Extract the [x, y] coordinate from the center of the cell holding the provided text.  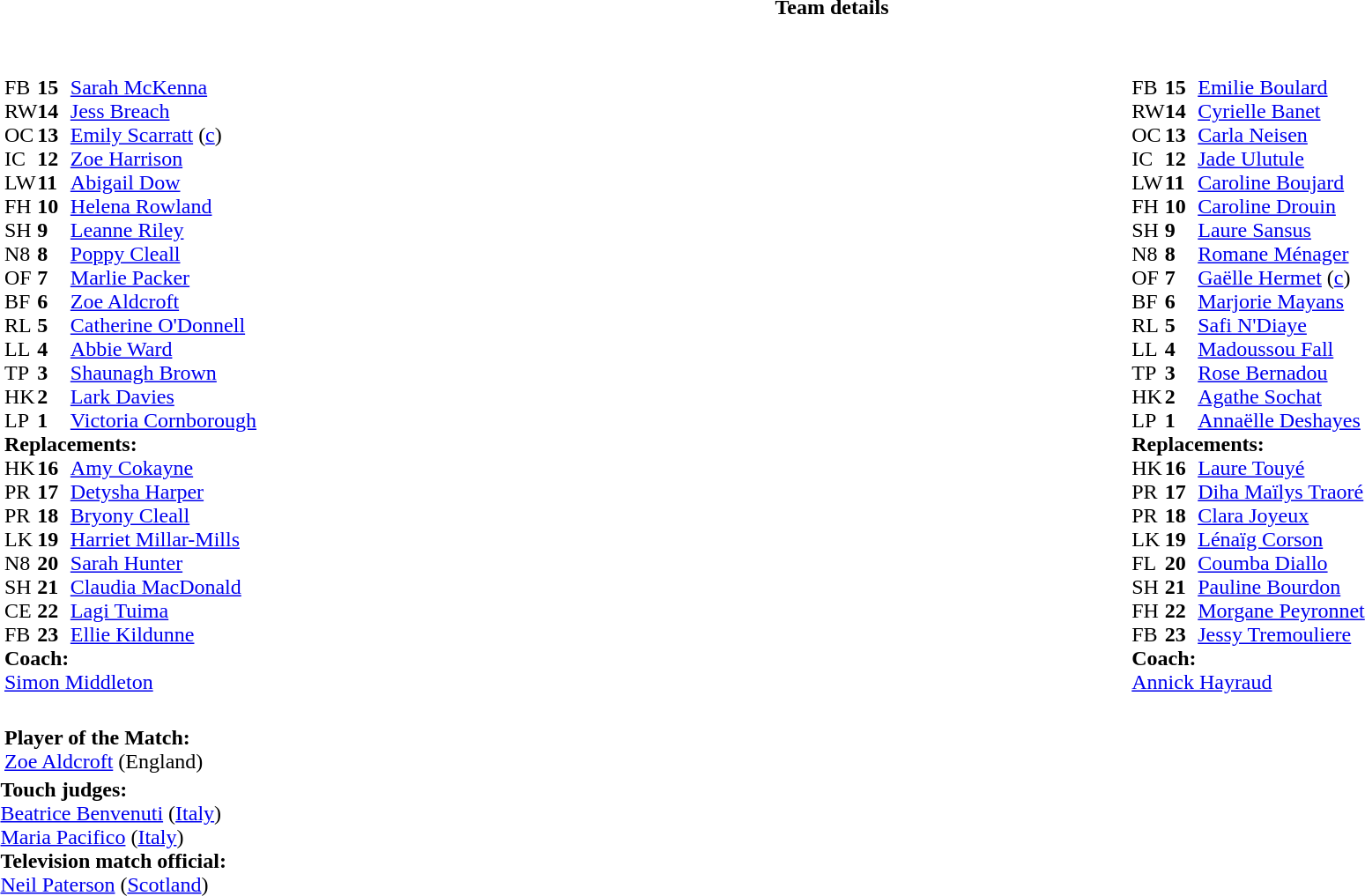
Emilie Boulard [1281, 88]
Emily Scarratt (c) [164, 136]
Detysha Harper [164, 492]
Diha Maïlys Traoré [1281, 492]
Simon Middleton [130, 682]
Jess Breach [164, 111]
Helena Rowland [164, 206]
Lagi Tuima [164, 611]
Zoe Aldcroft [164, 301]
Jessy Tremouliere [1281, 634]
Abigail Dow [164, 183]
Carla Neisen [1281, 136]
Gaëlle Hermet (c) [1281, 278]
Zoe Harrison [164, 159]
Madoussou Fall [1281, 349]
Laure Touyé [1281, 469]
Coumba Diallo [1281, 564]
Victoria Cornborough [164, 421]
Agathe Sochat [1281, 396]
Lénaïg Corson [1281, 539]
FL [1148, 564]
Catherine O'Donnell [164, 326]
Sarah McKenna [164, 88]
Sarah Hunter [164, 564]
Amy Cokayne [164, 469]
Romane Ménager [1281, 254]
Harriet Millar-Mills [164, 539]
Rose Bernadou [1281, 374]
Ellie Kildunne [164, 634]
Annick Hayraud [1248, 682]
Marjorie Mayans [1281, 301]
Safi N'Diaye [1281, 326]
Abbie Ward [164, 349]
Caroline Boujard [1281, 183]
Lark Davies [164, 396]
Leanne Riley [164, 231]
Laure Sansus [1281, 231]
Clara Joyeux [1281, 516]
Jade Ulutule [1281, 159]
Bryony Cleall [164, 516]
Marlie Packer [164, 278]
Pauline Bourdon [1281, 587]
Caroline Drouin [1281, 206]
Morgane Peyronnet [1281, 611]
Cyrielle Banet [1281, 111]
Shaunagh Brown [164, 374]
CE [21, 611]
Poppy Cleall [164, 254]
Annaëlle Deshayes [1281, 421]
Claudia MacDonald [164, 587]
